Find where the given text appears and provide that cell's center as (x, y) coordinate. 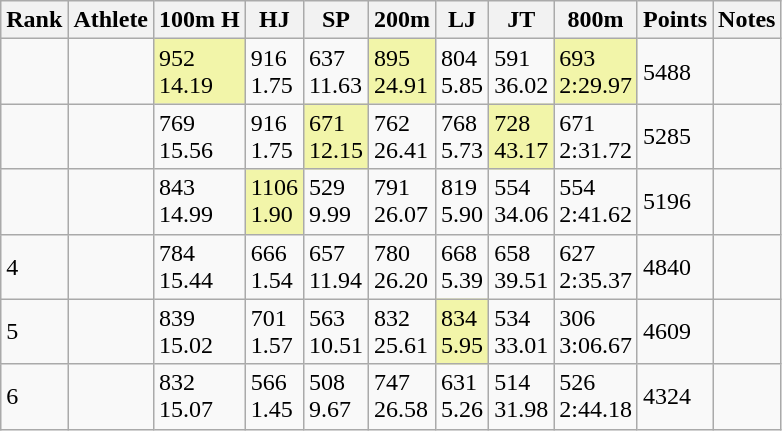
74726.58 (402, 396)
84314.99 (200, 202)
4 (34, 266)
100m H (200, 20)
Notes (747, 20)
8345.95 (462, 332)
7011.57 (274, 332)
8045.85 (462, 72)
4324 (674, 396)
83915.02 (200, 332)
SP (336, 20)
5 (34, 332)
800m (596, 20)
11061.90 (274, 202)
72843.17 (522, 136)
5262:44.18 (596, 396)
Points (674, 20)
6661.54 (274, 266)
83215.07 (200, 396)
6712:31.72 (596, 136)
78415.44 (200, 266)
5661.45 (274, 396)
6685.39 (462, 266)
76915.56 (200, 136)
5542:41.62 (596, 202)
5196 (674, 202)
5089.67 (336, 396)
LJ (462, 20)
67112.15 (336, 136)
65711.94 (336, 266)
89524.91 (402, 72)
Athlete (111, 20)
5285 (674, 136)
53433.01 (522, 332)
JT (522, 20)
6272:35.37 (596, 266)
200m (402, 20)
51431.98 (522, 396)
5488 (674, 72)
4840 (674, 266)
59136.02 (522, 72)
HJ (274, 20)
4609 (674, 332)
63711.63 (336, 72)
55434.06 (522, 202)
6315.26 (462, 396)
8195.90 (462, 202)
6 (34, 396)
7685.73 (462, 136)
6932:29.97 (596, 72)
76226.41 (402, 136)
95214.19 (200, 72)
Rank (34, 20)
78026.20 (402, 266)
83225.61 (402, 332)
79126.07 (402, 202)
56310.51 (336, 332)
65839.51 (522, 266)
3063:06.67 (596, 332)
5299.99 (336, 202)
